Identify which cell holds the provided text, then report its [x, y] central coordinate. 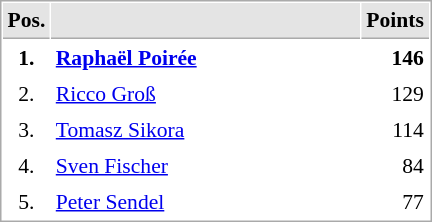
2. [26, 93]
5. [26, 201]
114 [396, 129]
77 [396, 201]
3. [26, 129]
Sven Fischer [206, 165]
4. [26, 165]
Points [396, 21]
146 [396, 57]
1. [26, 57]
Ricco Groß [206, 93]
Pos. [26, 21]
Peter Sendel [206, 201]
84 [396, 165]
129 [396, 93]
Tomasz Sikora [206, 129]
Raphaël Poirée [206, 57]
